Return (x, y) of the center of cell containing provided text 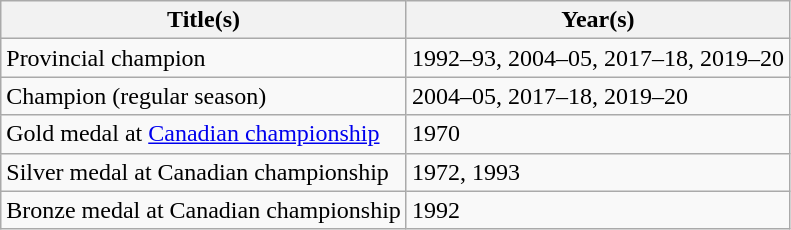
Title(s) (204, 20)
1992–93, 2004–05, 2017–18, 2019–20 (598, 58)
2004–05, 2017–18, 2019–20 (598, 96)
1972, 1993 (598, 172)
Gold medal at Canadian championship (204, 134)
Year(s) (598, 20)
Champion (regular season) (204, 96)
1992 (598, 210)
1970 (598, 134)
Silver medal at Canadian championship (204, 172)
Provincial champion (204, 58)
Bronze medal at Canadian championship (204, 210)
